Provide the [x, y] coordinate of the cell's center where the given text is located.  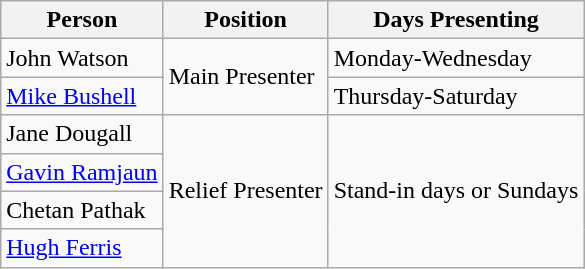
Person [82, 20]
Jane Dougall [82, 134]
Stand-in days or Sundays [456, 191]
John Watson [82, 58]
Thursday-Saturday [456, 96]
Mike Bushell [82, 96]
Chetan Pathak [82, 210]
Hugh Ferris [82, 248]
Main Presenter [246, 77]
Relief Presenter [246, 191]
Gavin Ramjaun [82, 172]
Days Presenting [456, 20]
Monday-Wednesday [456, 58]
Position [246, 20]
